Pinpoint the cell where the given text exists, returning its (x, y) midpoint coordinate. 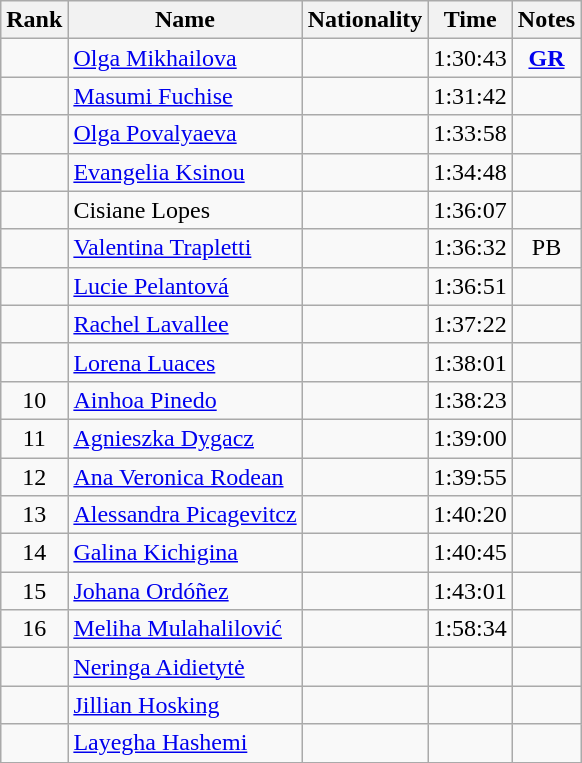
1:39:00 (470, 438)
12 (34, 477)
Ana Veronica Rodean (185, 477)
Galina Kichigina (185, 553)
1:37:22 (470, 324)
Name (185, 20)
Jillian Hosking (185, 705)
1:43:01 (470, 591)
Rank (34, 20)
14 (34, 553)
15 (34, 591)
Layegha Hashemi (185, 743)
Notes (546, 20)
1:36:32 (470, 248)
Lorena Luaces (185, 362)
1:30:43 (470, 58)
Johana Ordóñez (185, 591)
Masumi Fuchise (185, 96)
1:36:51 (470, 286)
16 (34, 629)
Valentina Trapletti (185, 248)
1:38:23 (470, 400)
10 (34, 400)
1:38:01 (470, 362)
1:33:58 (470, 134)
1:40:20 (470, 515)
Neringa Aidietytė (185, 667)
Nationality (365, 20)
11 (34, 438)
Meliha Mulahalilović (185, 629)
PB (546, 248)
Agnieszka Dygacz (185, 438)
1:36:07 (470, 210)
Time (470, 20)
Rachel Lavallee (185, 324)
1:34:48 (470, 172)
Ainhoa Pinedo (185, 400)
Olga Povalyaeva (185, 134)
Alessandra Picagevitcz (185, 515)
13 (34, 515)
GR (546, 58)
Evangelia Ksinou (185, 172)
1:39:55 (470, 477)
Cisiane Lopes (185, 210)
1:40:45 (470, 553)
Olga Mikhailova (185, 58)
1:31:42 (470, 96)
Lucie Pelantová (185, 286)
1:58:34 (470, 629)
